Identify which cell holds the provided text, then report its (X, Y) central coordinate. 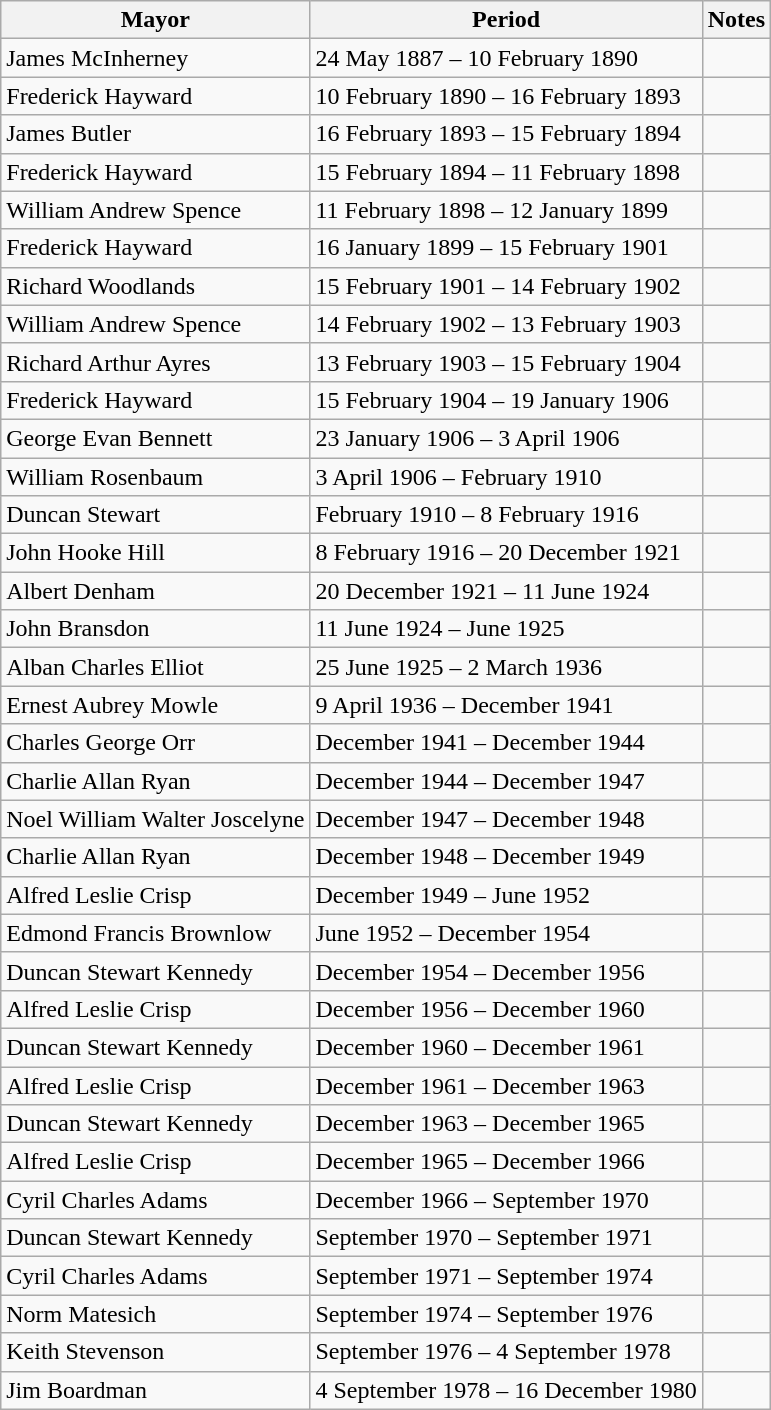
11 February 1898 – 12 January 1899 (506, 210)
John Hooke Hill (156, 553)
December 1944 – December 1947 (506, 781)
20 December 1921 – 11 June 1924 (506, 591)
Jim Boardman (156, 1390)
September 1974 – September 1976 (506, 1314)
Richard Woodlands (156, 286)
3 April 1906 – February 1910 (506, 477)
13 February 1903 – 15 February 1904 (506, 362)
December 1954 – December 1956 (506, 971)
15 February 1904 – 19 January 1906 (506, 400)
Duncan Stewart (156, 515)
16 January 1899 – 15 February 1901 (506, 248)
February 1910 – 8 February 1916 (506, 515)
8 February 1916 – 20 December 1921 (506, 553)
10 February 1890 – 16 February 1893 (506, 96)
December 1961 – December 1963 (506, 1085)
George Evan Bennett (156, 438)
John Bransdon (156, 629)
Norm Matesich (156, 1314)
11 June 1924 – June 1925 (506, 629)
15 February 1901 – 14 February 1902 (506, 286)
William Rosenbaum (156, 477)
December 1949 – June 1952 (506, 895)
Keith Stevenson (156, 1352)
September 1976 – 4 September 1978 (506, 1352)
4 September 1978 – 16 December 1980 (506, 1390)
Ernest Aubrey Mowle (156, 705)
December 1963 – December 1965 (506, 1124)
16 February 1893 – 15 February 1894 (506, 134)
Richard Arthur Ayres (156, 362)
December 1941 – December 1944 (506, 743)
Period (506, 20)
James Butler (156, 134)
Mayor (156, 20)
December 1966 – September 1970 (506, 1200)
15 February 1894 – 11 February 1898 (506, 172)
Alban Charles Elliot (156, 667)
December 1960 – December 1961 (506, 1047)
December 1956 – December 1960 (506, 1009)
14 February 1902 – 13 February 1903 (506, 324)
December 1948 – December 1949 (506, 857)
June 1952 – December 1954 (506, 933)
Charles George Orr (156, 743)
December 1965 – December 1966 (506, 1162)
Noel William Walter Joscelyne (156, 819)
25 June 1925 – 2 March 1936 (506, 667)
9 April 1936 – December 1941 (506, 705)
Notes (736, 20)
September 1970 – September 1971 (506, 1238)
Albert Denham (156, 591)
23 January 1906 – 3 April 1906 (506, 438)
September 1971 – September 1974 (506, 1276)
James McInherney (156, 58)
December 1947 – December 1948 (506, 819)
Edmond Francis Brownlow (156, 933)
24 May 1887 – 10 February 1890 (506, 58)
